Capture the cell that displays the provided text and extract its (x, y) central coordinate. 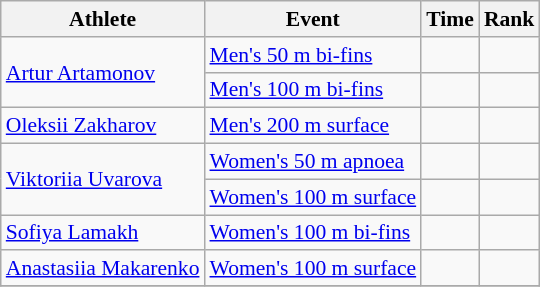
Men's 200 m surface (312, 126)
Men's 50 m bi-fins (312, 55)
Sofiya Lamakh (103, 233)
Rank (510, 19)
Viktoriia Uvarova (103, 180)
Women's 50 m apnoea (312, 162)
Athlete (103, 19)
Anastasiia Makarenko (103, 269)
Artur Artamonov (103, 72)
Time (450, 19)
Men's 100 m bi-fins (312, 90)
Oleksii Zakharov (103, 126)
Event (312, 19)
Women's 100 m bi-fins (312, 233)
